Determine the (x, y) coordinate at the center of the cell enclosing the given text.  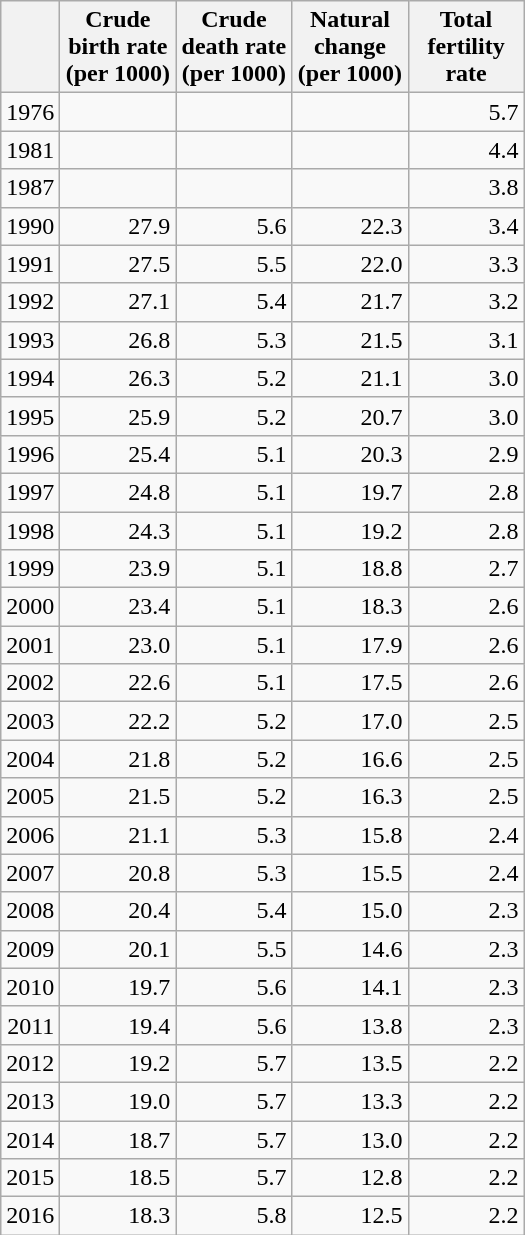
26.8 (118, 340)
12.5 (350, 1216)
Natural change (per 1000) (350, 47)
18.8 (350, 569)
24.3 (118, 531)
2013 (30, 1101)
2008 (30, 911)
18.5 (118, 1178)
25.4 (118, 454)
24.8 (118, 492)
12.8 (350, 1178)
2005 (30, 797)
19.4 (118, 1025)
17.9 (350, 645)
22.3 (350, 226)
2001 (30, 645)
20.4 (118, 911)
2011 (30, 1025)
21.8 (118, 759)
23.0 (118, 645)
2.9 (466, 454)
2003 (30, 721)
20.7 (350, 416)
2002 (30, 683)
20.8 (118, 873)
13.0 (350, 1139)
20.3 (350, 454)
1999 (30, 569)
23.4 (118, 607)
22.2 (118, 721)
15.5 (350, 873)
13.3 (350, 1101)
2004 (30, 759)
16.3 (350, 797)
18.7 (118, 1139)
1994 (30, 378)
15.0 (350, 911)
13.8 (350, 1025)
1995 (30, 416)
2016 (30, 1216)
1991 (30, 264)
16.6 (350, 759)
26.3 (118, 378)
2009 (30, 949)
2007 (30, 873)
2006 (30, 835)
Crude birth rate (per 1000) (118, 47)
14.6 (350, 949)
1993 (30, 340)
22.0 (350, 264)
4.4 (466, 150)
27.9 (118, 226)
Crude death rate (per 1000) (234, 47)
3.1 (466, 340)
25.9 (118, 416)
15.8 (350, 835)
27.5 (118, 264)
17.5 (350, 683)
1997 (30, 492)
1981 (30, 150)
2000 (30, 607)
19.0 (118, 1101)
5.8 (234, 1216)
1990 (30, 226)
27.1 (118, 302)
1996 (30, 454)
1976 (30, 112)
2014 (30, 1139)
3.4 (466, 226)
21.7 (350, 302)
2.7 (466, 569)
1992 (30, 302)
3.3 (466, 264)
3.2 (466, 302)
1998 (30, 531)
3.8 (466, 188)
22.6 (118, 683)
20.1 (118, 949)
2012 (30, 1063)
2015 (30, 1178)
13.5 (350, 1063)
Total fertility rate (466, 47)
1987 (30, 188)
23.9 (118, 569)
14.1 (350, 987)
2010 (30, 987)
17.0 (350, 721)
